Determine the (X, Y) coordinate at the center of the cell enclosing the given text.  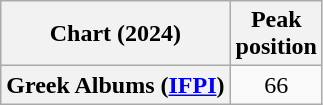
Peakposition (276, 34)
Chart (2024) (116, 34)
66 (276, 85)
Greek Albums (IFPI) (116, 85)
